From the cell containing the given text, extract its center point as [X, Y] coordinate. 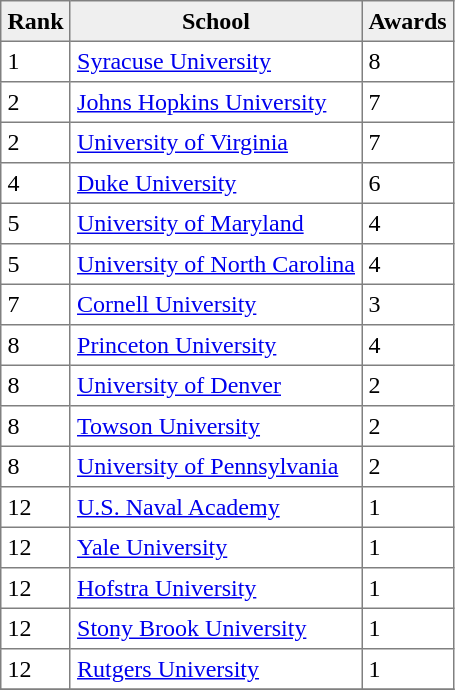
Rutgers University [216, 669]
Yale University [216, 547]
University of Virginia [216, 142]
University of North Carolina [216, 264]
University of Denver [216, 385]
Hofstra University [216, 588]
Syracuse University [216, 61]
University of Maryland [216, 223]
Rank [36, 21]
Cornell University [216, 304]
Princeton University [216, 345]
University of Pennsylvania [216, 466]
U.S. Naval Academy [216, 507]
Johns Hopkins University [216, 102]
Duke University [216, 183]
3 [408, 304]
School [216, 21]
Towson University [216, 426]
Awards [408, 21]
6 [408, 183]
Stony Brook University [216, 628]
